Find where the given text appears and provide that cell's center as (x, y) coordinate. 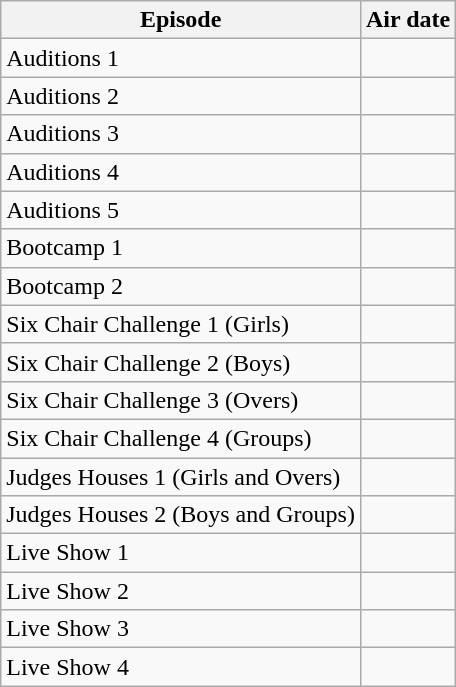
Judges Houses 1 (Girls and Overs) (181, 477)
Auditions 5 (181, 210)
Six Chair Challenge 2 (Boys) (181, 362)
Six Chair Challenge 4 (Groups) (181, 438)
Live Show 4 (181, 667)
Auditions 2 (181, 96)
Six Chair Challenge 3 (Overs) (181, 400)
Live Show 2 (181, 591)
Bootcamp 1 (181, 248)
Auditions 3 (181, 134)
Live Show 3 (181, 629)
Six Chair Challenge 1 (Girls) (181, 324)
Auditions 1 (181, 58)
Live Show 1 (181, 553)
Air date (408, 20)
Judges Houses 2 (Boys and Groups) (181, 515)
Auditions 4 (181, 172)
Episode (181, 20)
Bootcamp 2 (181, 286)
